Output the [X, Y] coordinate of the center of the cell containing the given text.  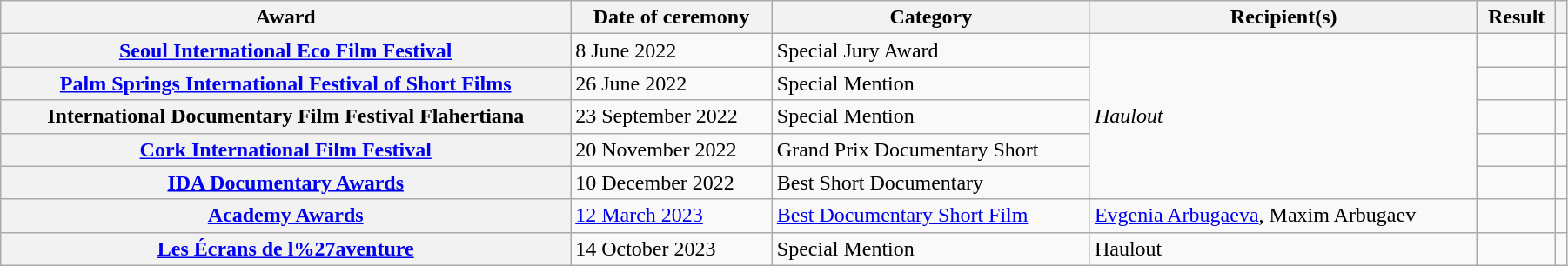
20 November 2022 [672, 150]
Result [1517, 17]
Evgenia Arbugaeva, Maxim Arbugaev [1283, 216]
Recipient(s) [1283, 17]
International Documentary Film Festival Flahertiana [285, 116]
12 March 2023 [672, 216]
Special Jury Award [931, 50]
Seoul International Eco Film Festival [285, 50]
Best Short Documentary [931, 183]
IDA Documentary Awards [285, 183]
Award [285, 17]
Les Écrans de l%27aventure [285, 249]
Palm Springs International Festival of Short Films [285, 83]
Best Documentary Short Film [931, 216]
Category [931, 17]
Grand Prix Documentary Short [931, 150]
26 June 2022 [672, 83]
10 December 2022 [672, 183]
Date of ceremony [672, 17]
23 September 2022 [672, 116]
14 October 2023 [672, 249]
Cork International Film Festival [285, 150]
8 June 2022 [672, 50]
Academy Awards [285, 216]
